Extract the [x, y] coordinate from the center of the cell holding the provided text.  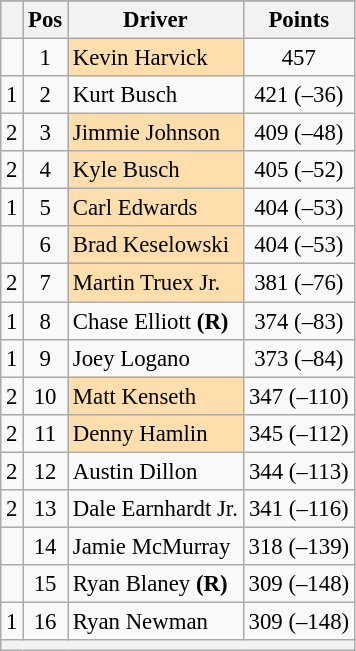
Jamie McMurray [156, 546]
8 [46, 321]
Brad Keselowski [156, 245]
14 [46, 546]
457 [298, 58]
Carl Edwards [156, 208]
4 [46, 170]
Points [298, 20]
11 [46, 433]
318 (–139) [298, 546]
Dale Earnhardt Jr. [156, 509]
374 (–83) [298, 321]
Jimmie Johnson [156, 133]
Matt Kenseth [156, 396]
345 (–112) [298, 433]
344 (–113) [298, 471]
10 [46, 396]
Kevin Harvick [156, 58]
13 [46, 509]
Chase Elliott (R) [156, 321]
405 (–52) [298, 170]
341 (–116) [298, 509]
9 [46, 358]
Kyle Busch [156, 170]
373 (–84) [298, 358]
347 (–110) [298, 396]
15 [46, 584]
381 (–76) [298, 283]
7 [46, 283]
16 [46, 621]
409 (–48) [298, 133]
421 (–36) [298, 95]
Denny Hamlin [156, 433]
Pos [46, 20]
Joey Logano [156, 358]
Ryan Newman [156, 621]
Austin Dillon [156, 471]
Driver [156, 20]
3 [46, 133]
6 [46, 245]
5 [46, 208]
Kurt Busch [156, 95]
Ryan Blaney (R) [156, 584]
12 [46, 471]
Martin Truex Jr. [156, 283]
